Scan for the cell matching the given text and deliver its [x, y] coordinate at center. 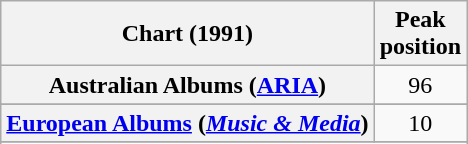
10 [420, 123]
European Albums (Music & Media) [188, 123]
Australian Albums (ARIA) [188, 85]
Chart (1991) [188, 34]
96 [420, 85]
Peakposition [420, 34]
